Return [X, Y] of the center of cell containing provided text 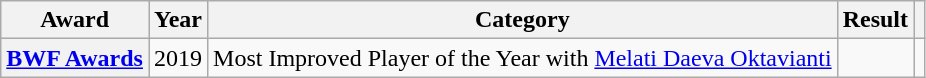
Year [178, 20]
Award [75, 20]
Most Improved Player of the Year with Melati Daeva Oktavianti [523, 58]
Result [875, 20]
BWF Awards [75, 58]
2019 [178, 58]
Category [523, 20]
